Determine the (x, y) coordinate at the center of the cell enclosing the given text.  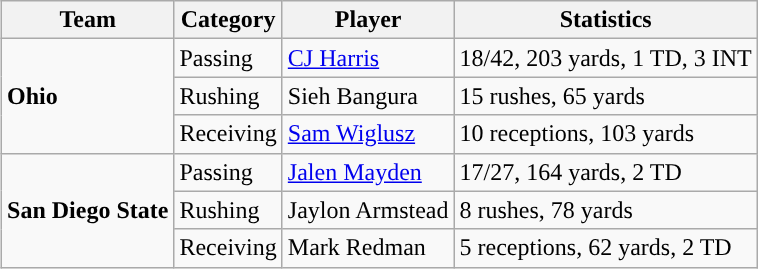
Ohio (88, 96)
Player (368, 20)
18/42, 203 yards, 1 TD, 3 INT (606, 58)
10 receptions, 103 yards (606, 134)
5 receptions, 62 yards, 2 TD (606, 248)
15 rushes, 65 yards (606, 96)
Sam Wiglusz (368, 134)
Team (88, 20)
Mark Redman (368, 248)
Category (228, 20)
Statistics (606, 20)
San Diego State (88, 210)
CJ Harris (368, 58)
8 rushes, 78 yards (606, 210)
Sieh Bangura (368, 96)
17/27, 164 yards, 2 TD (606, 172)
Jaylon Armstead (368, 210)
Jalen Mayden (368, 172)
